Find where the given text appears and provide that cell's center as (X, Y) coordinate. 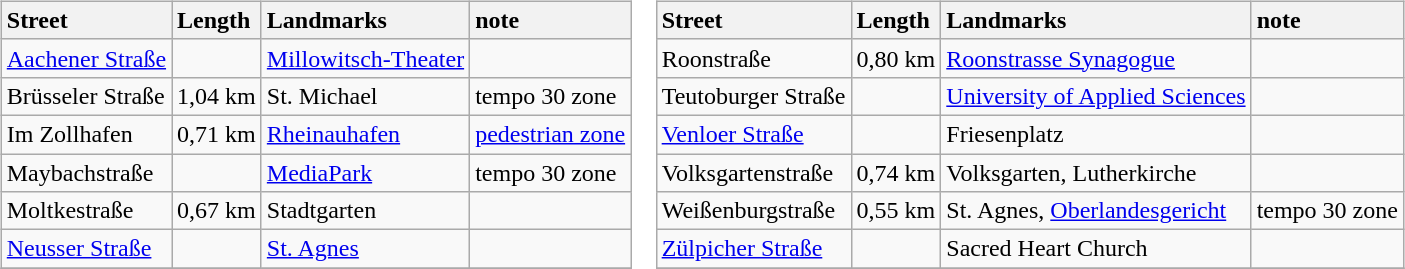
0,74 km (896, 173)
University of Applied Sciences (1096, 96)
1,04 km (217, 96)
St. Agnes, Oberlandesgericht (1096, 211)
Weißenburgstraße (754, 211)
Roonstrasse Synagogue (1096, 58)
Roonstraße (754, 58)
Venloer Straße (754, 134)
Volksgarten, Lutherkirche (1096, 173)
Stadtgarten (365, 211)
Teutoburger Straße (754, 96)
Sacred Heart Church (1096, 249)
Volksgartenstraße (754, 173)
0,67 km (217, 211)
Maybachstraße (86, 173)
Moltkestraße (86, 211)
0,71 km (217, 134)
0,80 km (896, 58)
pedestrian zone (550, 134)
Aachener Straße (86, 58)
Im Zollhafen (86, 134)
0,55 km (896, 211)
St. Michael (365, 96)
St. Agnes (365, 249)
Friesenplatz (1096, 134)
Neusser Straße (86, 249)
Millowitsch-Theater (365, 58)
Brüsseler Straße (86, 96)
Zülpicher Straße (754, 249)
MediaPark (365, 173)
Rheinauhafen (365, 134)
